Determine the (x, y) coordinate at the center of the cell enclosing the given text.  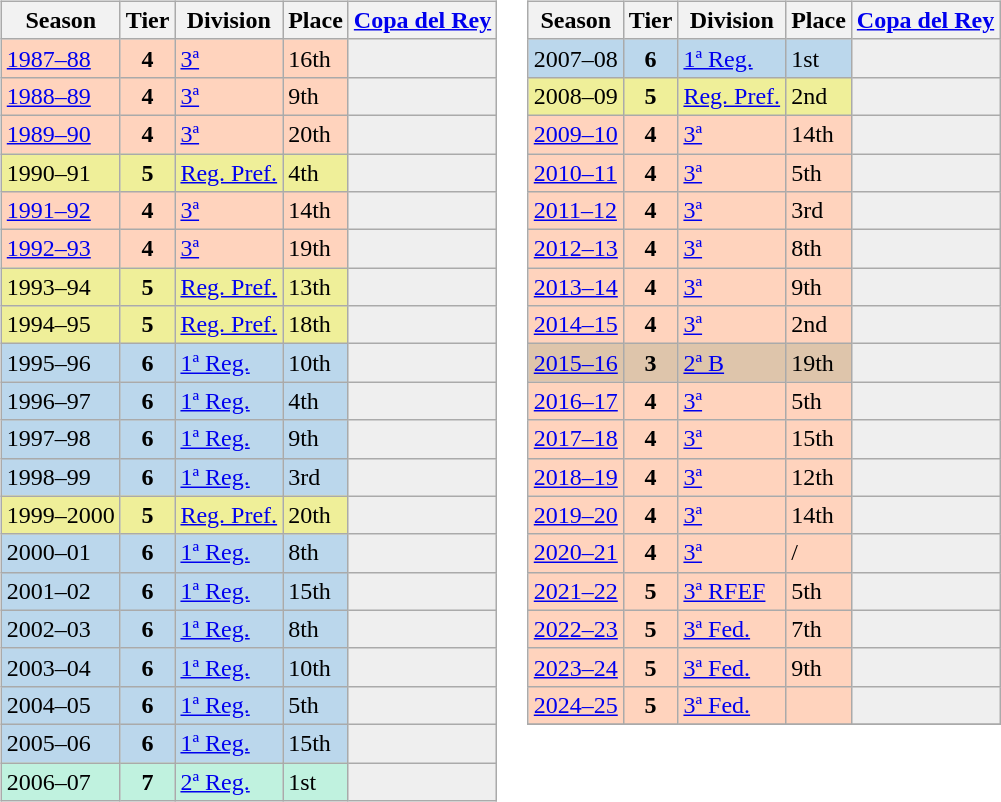
2021–22 (576, 591)
1991–92 (60, 211)
2016–17 (576, 401)
1995–96 (60, 363)
1990–91 (60, 173)
2015–16 (576, 363)
1999–2000 (60, 515)
2003–04 (60, 667)
/ (819, 553)
1996–97 (60, 401)
2006–07 (60, 781)
2019–20 (576, 515)
2011–12 (576, 211)
2013–14 (576, 287)
1997–98 (60, 439)
12th (819, 477)
2000–01 (60, 553)
2001–02 (60, 591)
7th (819, 629)
2012–13 (576, 249)
7 (148, 781)
2022–23 (576, 629)
2007–08 (576, 58)
1987–88 (60, 58)
3ª RFEF (732, 591)
2ª B (732, 363)
2ª Reg. (229, 781)
1992–93 (60, 249)
1998–99 (60, 477)
2005–06 (60, 743)
2014–15 (576, 325)
2002–03 (60, 629)
13th (316, 287)
2009–10 (576, 134)
3 (650, 363)
2017–18 (576, 439)
2004–05 (60, 705)
2020–21 (576, 553)
1988–89 (60, 96)
1994–95 (60, 325)
1993–94 (60, 287)
2023–24 (576, 667)
2024–25 (576, 705)
2010–11 (576, 173)
2018–19 (576, 477)
18th (316, 325)
16th (316, 58)
2008–09 (576, 96)
1989–90 (60, 134)
